Output the [X, Y] coordinate of the center of the cell containing the given text.  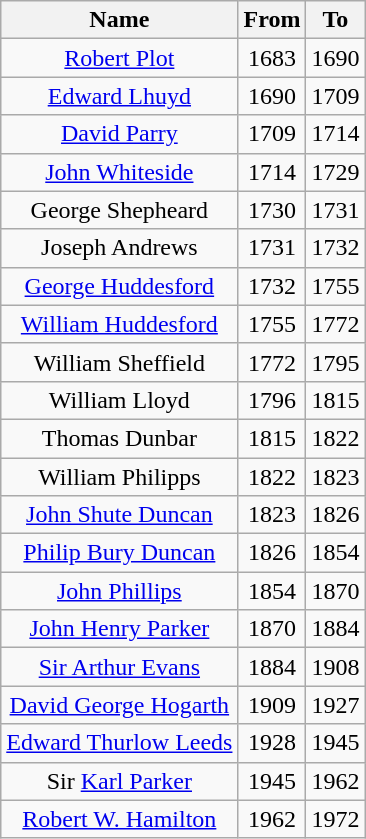
William Philipps [120, 477]
1795 [336, 362]
1972 [336, 819]
John Whiteside [120, 172]
John Shute Duncan [120, 515]
1730 [272, 210]
William Sheffield [120, 362]
Edward Thurlow Leeds [120, 743]
David George Hogarth [120, 705]
Robert W. Hamilton [120, 819]
Sir Karl Parker [120, 781]
Philip Bury Duncan [120, 553]
1683 [272, 58]
1729 [336, 172]
Thomas Dunbar [120, 438]
From [272, 20]
William Huddesford [120, 324]
George Shepheard [120, 210]
1928 [272, 743]
1908 [336, 667]
Joseph Andrews [120, 248]
Edward Lhuyd [120, 96]
Name [120, 20]
1909 [272, 705]
To [336, 20]
1796 [272, 400]
George Huddesford [120, 286]
David Parry [120, 134]
John Henry Parker [120, 629]
William Lloyd [120, 400]
1927 [336, 705]
John Phillips [120, 591]
Sir Arthur Evans [120, 667]
Robert Plot [120, 58]
